Detect which cell encompasses the target text, then output its (x, y) center coordinate. 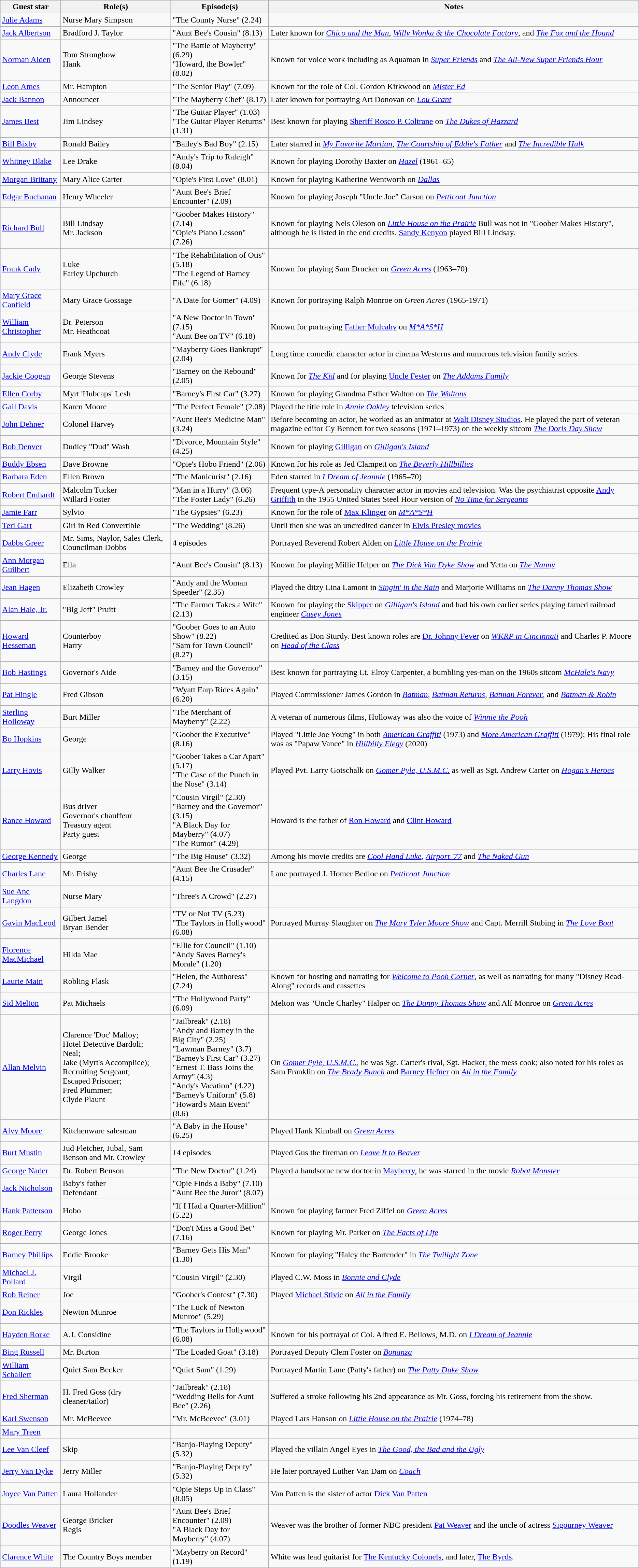
Teri Garr (31, 525)
Florence MacMichael (31, 954)
"The County Nurse" (2.24) (220, 20)
Skip (116, 1450)
Known for his role as Jed Clampett on The Beverly Hillbillies (454, 464)
Buddy Ebsen (31, 464)
Karen Moore (116, 407)
Jackie Coogan (31, 376)
Myrt 'Hubcaps' Lesh (116, 394)
Bradford J. Taylor (116, 33)
Played Pvt. Larry Gotschalk on Gomer Pyle, U.S.M.C. as well as Sgt. Andrew Carter on Hogan's Heroes (454, 770)
Pat Michaels (116, 1003)
Episode(s) (220, 7)
Dr. Robert Benson (116, 1171)
George Nader (31, 1171)
Barney Phillips (31, 1255)
Burt Miller (116, 717)
Leon Ames (31, 86)
"Andy and the Woman Speeder" (2.35) (220, 587)
"Quiet Sam" (1.29) (220, 1370)
Burt Mustin (31, 1153)
Known for hosting and narrating for Welcome to Pooh Corner, as well as narrating for many "Disney Read-Along" records and cassettes (454, 981)
Clarence 'Doc' Malloy;Hotel Detective Bardoli;Neal;Jake (Myrt's Accomplice);Recruiting Sergeant;Escaped Prisoner;Fred Plummer;Clyde Plaunt (116, 1067)
"Opie's Hobo Friend" (2.06) (220, 464)
Henry Wheeler (116, 197)
Played Michael Stivic on All in the Family (454, 1295)
Frank Cady (31, 269)
"Cousin Virgil" (2.30) (220, 1277)
Hayden Rorke (31, 1334)
Later starred in My Favorite Martian, The Courtship of Eddie's Father and The Incredible Hulk (454, 144)
He later portrayed Luther Van Dam on Coach (454, 1471)
Known for playing "Haley the Bartender" in The Twilight Zone (454, 1255)
John Dehner (31, 424)
"Mayberry on Record" (1.19) (220, 1557)
Jerry Miller (116, 1471)
"The Merchant of Mayberry" (2.22) (220, 717)
"A Baby in the House" (6.25) (220, 1131)
Howard is the father of Ron Howard and Clint Howard (454, 820)
Known for playing Gilligan on Gilligan's Island (454, 447)
Alan Hale, Jr. (31, 610)
George BrickerRegis (116, 1525)
Whitney Blake (31, 161)
Role(s) (116, 7)
Announcer (116, 99)
"Barney on the Rebound" (2.05) (220, 376)
Among his movie credits are Cool Hand Luke, Airport '77 and The Naked Gun (454, 856)
"Goober's Contest" (7.30) (220, 1295)
George Jones (116, 1232)
Portrayed Deputy Clem Foster on Bonanza (454, 1352)
Joe (116, 1295)
Michael J. Pollard (31, 1277)
James Best (31, 122)
The Country Boys member (116, 1557)
Malcolm TuckerWillard Foster (116, 494)
"Helen, the Authoress" (7.24) (220, 981)
Ellen Corby (31, 394)
Bus driverGovernor's chauffeurTreasury agentParty guest (116, 820)
Jud Fletcher, Jubal, Sam Benson and Mr. Crowley (116, 1153)
"Aunt Bee's Brief Encounter" (2.09)"A Black Day for Mayberry" (4.07) (220, 1525)
"Goober Takes a Car Apart" (5.17)"The Case of the Punch in the Nose" (3.14) (220, 770)
Andy Clyde (31, 354)
Dave Browne (116, 464)
"The Gypsies" (6.23) (220, 512)
Hilda Mae (116, 954)
Known for his portrayal of Col. Alfred E. Bellows, M.D. on I Dream of Jeannie (454, 1334)
"The Battle of Mayberry" (6.29)"Howard, the Bowler" (8.02) (220, 59)
Sterling Holloway (31, 717)
Alvy Moore (31, 1131)
"Divorce, Mountain Style" (4.25) (220, 447)
Lee Van Cleef (31, 1450)
Dr. PetersonMr. Heathcoat (116, 327)
Fred Gibson (116, 694)
Larry Hovis (31, 770)
"Aunt Bee the Crusader" (4.15) (220, 874)
William Schallert (31, 1370)
Gilbert JamelBryan Bender (116, 923)
"Mayberry Goes Bankrupt" (2.04) (220, 354)
"Wyatt Earp Rides Again" (6.20) (220, 694)
"A Date for Gomer" (4.09) (220, 300)
Hank Patterson (31, 1211)
Fred Sherman (31, 1396)
Melton was "Uncle Charley" Halper on The Danny Thomas Show and Alf Monroe on Green Acres (454, 1003)
"If I Had a Quarter-Million" (5.22) (220, 1211)
Bo Hopkins (31, 739)
Howard Hesseman (31, 641)
Weaver was the brother of former NBC president Pat Weaver and the uncle of actress Sigourney Weaver (454, 1525)
Jamie Farr (31, 512)
Ellen Brown (116, 477)
Girl in Red Convertible (116, 525)
LukeFarley Upchurch (116, 269)
Robling Flask (116, 981)
Norman Alden (31, 59)
Frank Myers (116, 354)
"Aunt Bee's Brief Encounter" (2.09) (220, 197)
Roger Perry (31, 1232)
Tom StrongbowHank (116, 59)
Known for portraying Ralph Monroe on Green Acres (1965-1971) (454, 300)
Known for the role of Col. Gordon Kirkwood on Mister Ed (454, 86)
Mary Alice Carter (116, 179)
Virgil (116, 1277)
Sue Ane Langdon (31, 896)
Gavin MacLeod (31, 923)
Eden starred in I Dream of Jeannie (1965–70) (454, 477)
Played a handsome new doctor in Mayberry, he was starred in the movie Robot Monster (454, 1171)
"Opie Steps Up in Class" (8.05) (220, 1494)
Rob Reiner (31, 1295)
Long time comedic character actor in cinema Westerns and numerous television family series. (454, 354)
"The Hollywood Party" (6.09) (220, 1003)
"The Loaded Goat" (3.18) (220, 1352)
Guest star (31, 7)
A veteran of numerous films, Holloway was also the voice of Winnie the Pooh (454, 717)
"Barney's First Car" (3.27) (220, 394)
"Bailey's Bad Boy" (2.15) (220, 144)
Played the villain Angel Eyes in The Good, the Bad and the Ugly (454, 1450)
Richard Bull (31, 228)
"The Guitar Player" (1.03)"The Guitar Player Returns" (1.31) (220, 122)
Portrayed Reverend Robert Alden on Little House on the Prairie (454, 543)
Sylvio (116, 512)
Known for playing Grandma Esther Walton on The Waltons (454, 394)
Best known for portraying Lt. Elroy Carpenter, a bumbling yes-man on the 1960s sitcom McHale's Navy (454, 673)
4 episodes (220, 543)
Baby's fatherDefendant (116, 1188)
"Don't Miss a Good Bet" (7.16) (220, 1232)
Edgar Buchanan (31, 197)
Nurse Mary Simpson (116, 20)
"Goober Goes to an Auto Show" (8.22)"Sam for Town Council" (8.27) (220, 641)
Played Commissioner James Gordon in Batman, Batman Returns, Batman Forever, and Batman & Robin (454, 694)
"Man in a Hurry" (3.06)"The Foster Lady" (6.26) (220, 494)
Portrayed Martin Lane (Patty's father) on The Patty Duke Show (454, 1370)
Sid Melton (31, 1003)
Mr. McBeevee (116, 1418)
Laurie Main (31, 981)
"The Manicurist" (2.16) (220, 477)
Newton Munroe (116, 1312)
Played Gus the fireman on Leave It to Beaver (454, 1153)
14 episodes (220, 1153)
H. Fred Goss (dry cleaner/tailor) (116, 1396)
"Opie Finds a Baby" (7.10)"Aunt Bee the Juror" (8.07) (220, 1188)
White was lead guitarist for The Kentucky Colonels, and later, The Byrds. (454, 1557)
Nurse Mary (116, 896)
Jack Bannon (31, 99)
Bob Hastings (31, 673)
Known for playing Katherine Wentworth on Dallas (454, 179)
Don Rickles (31, 1312)
Suffered a stroke following his 2nd appearance as Mr. Goss, forcing his retirement from the show. (454, 1396)
Rance Howard (31, 820)
Notes (454, 7)
"The New Doctor" (1.24) (220, 1171)
Gilly Walker (116, 770)
Jean Hagen (31, 587)
"The Luck of Newton Munroe" (5.29) (220, 1312)
"Opie's First Love" (8.01) (220, 179)
Played the ditzy Lina Lamont in Singin' in the Rain and Marjorie Williams on The Danny Thomas Show (454, 587)
"Three's A Crowd" (2.27) (220, 896)
Known for playing Joseph "Uncle Joe" Carson on Petticoat Junction (454, 197)
William Christopher (31, 327)
"The Mayberry Chef" (8.17) (220, 99)
Jack Albertson (31, 33)
"Goober the Executive" (8.16) (220, 739)
"Mr. McBeevee" (3.01) (220, 1418)
Credited as Don Sturdy. Best known roles are Dr. Johnny Fever on WKRP in Cincinnati and Charles P. Moore on Head of the Class (454, 641)
Colonel Harvey (116, 424)
Quiet Sam Becker (116, 1370)
"The Senior Play" (7.09) (220, 86)
Known for The Kid and for playing Uncle Fester on The Addams Family (454, 376)
Elizabeth Crowley (116, 587)
A.J. Considine (116, 1334)
Played C.W. Moss in Bonnie and Clyde (454, 1277)
"A New Doctor in Town" (7.15)"Aunt Bee on TV" (6.18) (220, 327)
Kitchenware salesman (116, 1131)
Known for the role of Max Klinger on M*A*S*H (454, 512)
"The Wedding" (8.26) (220, 525)
Portrayed Murray Slaughter on The Mary Tyler Moore Show and Capt. Merrill Stubing in The Love Boat (454, 923)
George Stevens (116, 376)
Jerry Van Dyke (31, 1471)
George Kennedy (31, 856)
Ella (116, 565)
Bill LindsayMr. Jackson (116, 228)
Known for playing farmer Fred Ziffel on Green Acres (454, 1211)
Robert Emhardt (31, 494)
Played the title role in Annie Oakley television series (454, 407)
"The Taylors in Hollywood" (6.08) (220, 1334)
Later known for Chico and the Man, Willy Wonka & the Chocolate Factory, and The Fox and the Hound (454, 33)
Best known for playing Sheriff Rosco P. Coltrane on The Dukes of Hazzard (454, 122)
"Barney and the Governor" (3.15) (220, 673)
Mr. Sims, Naylor, Sales Clerk, Councilman Dobbs (116, 543)
Bing Russell (31, 1352)
CounterboyHarry (116, 641)
Barbara Eden (31, 477)
"The Rehabilitation of Otis" (5.18)"The Legend of Barney Fife" (6.18) (220, 269)
Hobo (116, 1211)
Ronald Bailey (116, 144)
"The Perfect Female" (2.08) (220, 407)
Morgan Brittany (31, 179)
"Big Jeff" Pruitt (116, 610)
Allan Melvin (31, 1067)
Known for voice work including as Aquaman in Super Friends and The All-New Super Friends Hour (454, 59)
Charles Lane (31, 874)
"TV or Not TV (5.23)"The Taylors in Hollywood" (6.08) (220, 923)
"The Farmer Takes a Wife" (2.13) (220, 610)
"Aunt Bee's Medicine Man" (3.24) (220, 424)
"Barney Gets His Man" (1.30) (220, 1255)
Jack Nicholson (31, 1188)
Dudley "Dud" Wash (116, 447)
Played Hank Kimball on Green Acres (454, 1131)
Van Patten is the sister of actor Dick Van Patten (454, 1494)
Lee Drake (116, 161)
Eddie Brooke (116, 1255)
Karl Swenson (31, 1418)
Mary Grace Canfield (31, 300)
Gail Davis (31, 407)
Mr. Hampton (116, 86)
"Andy's Trip to Raleigh" (8.04) (220, 161)
Jim Lindsey (116, 122)
"Jailbreak" (2.18)"Wedding Bells for Aunt Bee" (2.26) (220, 1396)
Bill Bixby (31, 144)
Known for playing Dorothy Baxter on Hazel (1961–65) (454, 161)
Doodles Weaver (31, 1525)
Known for playing Mr. Parker on The Facts of Life (454, 1232)
Julie Adams (31, 20)
Played Lars Hanson on Little House on the Prairie (1974–78) (454, 1418)
Pat Hingle (31, 694)
Mr. Frisby (116, 874)
Ann Morgan Guilbert (31, 565)
Later known for portraying Art Donovan on Lou Grant (454, 99)
Bob Denver (31, 447)
Known for portraying Father Mulcahy on M*A*S*H (454, 327)
"Ellie for Council" (1.10)"Andy Saves Barney's Morale" (1.20) (220, 954)
Mr. Burton (116, 1352)
Known for playing the Skipper on Gilligan's Island and had his own earlier series playing famed railroad engineer Casey Jones (454, 610)
Joyce Van Patten (31, 1494)
Known for playing Sam Drucker on Green Acres (1963–70) (454, 269)
Clarence White (31, 1557)
Mary Treen (31, 1431)
Governor's Aide (116, 673)
Laura Hollander (116, 1494)
Until then she was an uncredited dancer in Elvis Presley movies (454, 525)
Lane portrayed J. Homer Bedloe on Petticoat Junction (454, 874)
Dabbs Greer (31, 543)
"The Big House" (3.32) (220, 856)
Known for playing Millie Helper on The Dick Van Dyke Show and Yetta on The Nanny (454, 565)
Mary Grace Gossage (116, 300)
"Cousin Virgil" (2.30)"Barney and the Governor" (3.15)"A Black Day for Mayberry" (4.07)"The Rumor" (4.29) (220, 820)
"Goober Makes History" (7.14)"Opie's Piano Lesson" (7.26) (220, 228)
